Detect which cell encompasses the target text, then output its (X, Y) center coordinate. 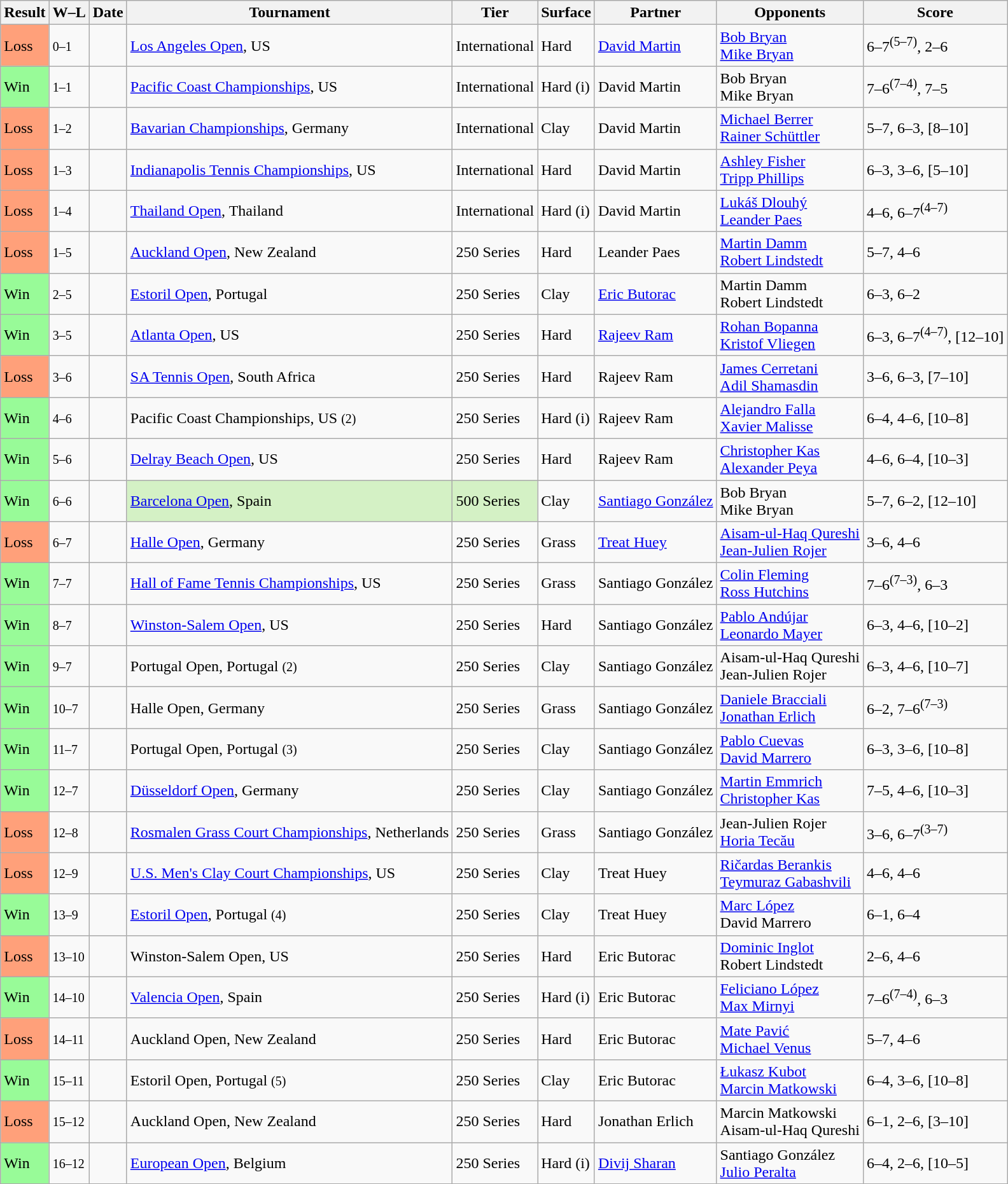
6–3, 3–6, [10–8] (935, 749)
Indianapolis Tennis Championships, US (290, 169)
Lukáš Dlouhý Leander Paes (790, 211)
3–6, 4–6 (935, 542)
Estoril Open, Portugal (5) (290, 1080)
14–11 (69, 1038)
16–12 (69, 1163)
Thailand Open, Thailand (290, 211)
2–6, 4–6 (935, 956)
Portugal Open, Portugal (2) (290, 667)
1–2 (69, 129)
SA Tennis Open, South Africa (290, 377)
3–6 (69, 377)
Partner (655, 13)
Leander Paes (655, 252)
Düsseldorf Open, Germany (290, 790)
W–L (69, 13)
15–11 (69, 1080)
4–6 (69, 417)
1–5 (69, 252)
Divij Sharan (655, 1163)
6–3, 3–6, [5–10] (935, 169)
4–6, 6–4, [10–3] (935, 459)
Bavarian Championships, Germany (290, 129)
6–3, 6–7(4–7), [12–10] (935, 335)
8–7 (69, 625)
6–3, 4–6, [10–2] (935, 625)
Christopher Kas Alexander Peya (790, 459)
Tournament (290, 13)
6–3, 4–6, [10–7] (935, 667)
500 Series (495, 500)
13–10 (69, 956)
6–1, 2–6, [3–10] (935, 1121)
Delray Beach Open, US (290, 459)
9–7 (69, 667)
Dominic Inglot Robert Lindstedt (790, 956)
6–2, 7–6(7–3) (935, 707)
Barcelona Open, Spain (290, 500)
European Open, Belgium (290, 1163)
U.S. Men's Clay Court Championships, US (290, 873)
Łukasz Kubot Marcin Matkowski (790, 1080)
12–9 (69, 873)
5–7, 6–3, [8–10] (935, 129)
6–7 (69, 542)
James Cerretani Adil Shamasdin (790, 377)
Santiago González Julio Peralta (790, 1163)
1–3 (69, 169)
Feliciano López Max Mirnyi (790, 998)
3–6, 6–3, [7–10] (935, 377)
7–6(7–3), 6–3 (935, 584)
Tier (495, 13)
Pablo Andújar Leonardo Mayer (790, 625)
4–6, 4–6 (935, 873)
10–7 (69, 707)
15–12 (69, 1121)
12–7 (69, 790)
Mate Pavić Michael Venus (790, 1038)
Ashley Fisher Tripp Phillips (790, 169)
Portugal Open, Portugal (3) (290, 749)
Estoril Open, Portugal (4) (290, 915)
Marc López David Marrero (790, 915)
7–6(7–4), 7–5 (935, 87)
5–7, 6–2, [12–10] (935, 500)
3–6, 6–7(3–7) (935, 832)
Date (108, 13)
6–4, 3–6, [10–8] (935, 1080)
Atlanta Open, US (290, 335)
Jean-Julien Rojer Horia Tecău (790, 832)
Rosmalen Grass Court Championships, Netherlands (290, 832)
Estoril Open, Portugal (290, 294)
1–4 (69, 211)
Colin Fleming Ross Hutchins (790, 584)
12–8 (69, 832)
13–9 (69, 915)
6–6 (69, 500)
0–1 (69, 46)
Martin Emmrich Christopher Kas (790, 790)
7–5, 4–6, [10–3] (935, 790)
7–7 (69, 584)
6–1, 6–4 (935, 915)
Score (935, 13)
Los Angeles Open, US (290, 46)
3–5 (69, 335)
Valencia Open, Spain (290, 998)
Opponents (790, 13)
5–6 (69, 459)
Rohan Bopanna Kristof Vliegen (790, 335)
Ričardas Berankis Teymuraz Gabashvili (790, 873)
Jonathan Erlich (655, 1121)
4–6, 6–7(4–7) (935, 211)
14–10 (69, 998)
6–3, 6–2 (935, 294)
Hall of Fame Tennis Championships, US (290, 584)
Pacific Coast Championships, US (2) (290, 417)
6–4, 4–6, [10–8] (935, 417)
Daniele Bracciali Jonathan Erlich (790, 707)
7–6(7–4), 6–3 (935, 998)
11–7 (69, 749)
Michael Berrer Rainer Schüttler (790, 129)
1–1 (69, 87)
Alejandro Falla Xavier Malisse (790, 417)
6–7(5–7), 2–6 (935, 46)
6–4, 2–6, [10–5] (935, 1163)
Result (25, 13)
Pacific Coast Championships, US (290, 87)
Pablo Cuevas David Marrero (790, 749)
Surface (566, 13)
Marcin Matkowski Aisam-ul-Haq Qureshi (790, 1121)
2–5 (69, 294)
